Detect which cell encompasses the target text, then output its [x, y] center coordinate. 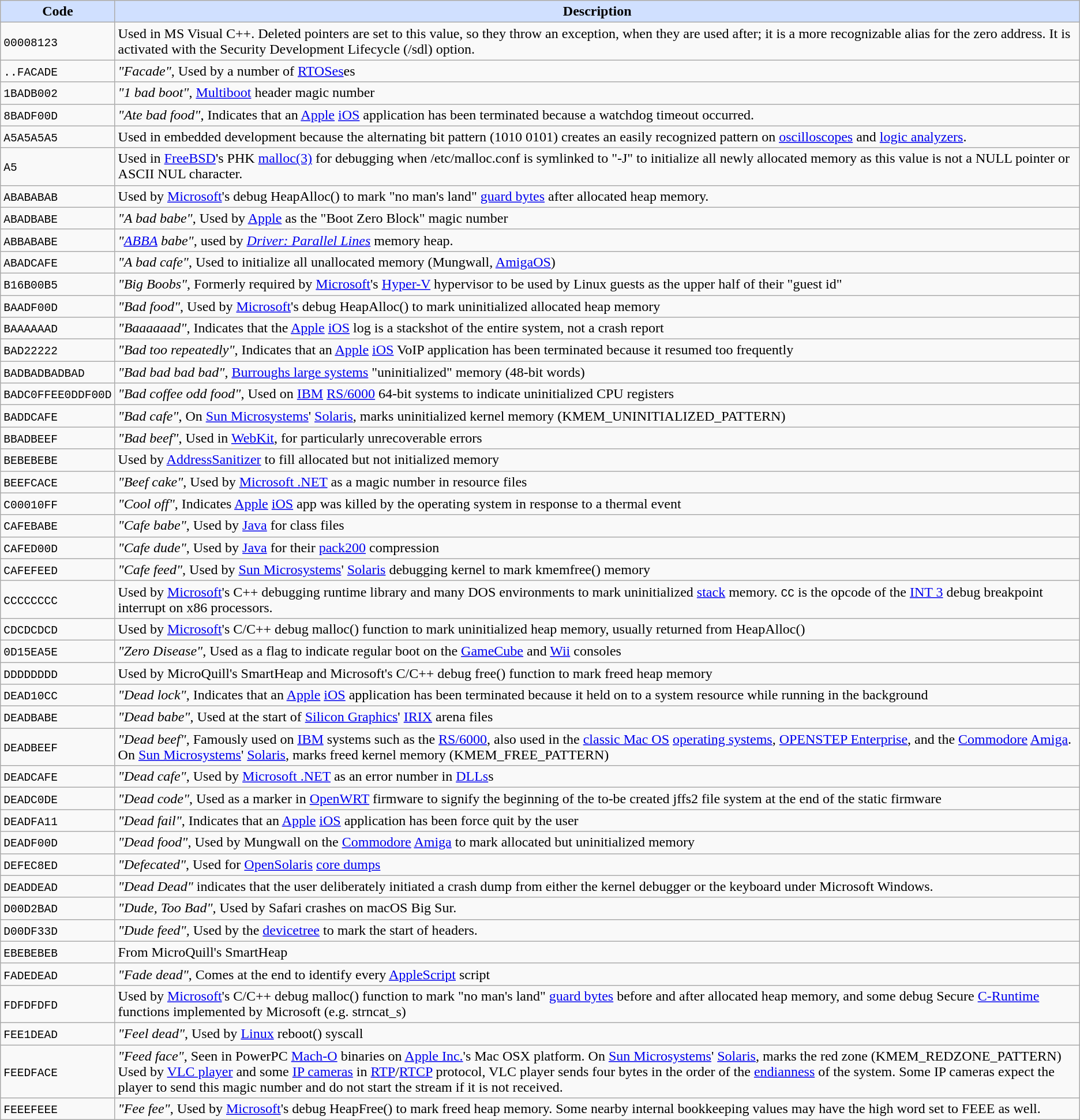
"Bad food", Used by Microsoft's debug HeapAlloc() to mark uninitialized allocated heap memory [597, 306]
BADBADBADBAD [58, 372]
..FACADE [58, 71]
DEADCAFE [58, 777]
1BADB002 [58, 93]
BAADF00D [58, 306]
From MicroQuill's SmartHeap [597, 952]
"Ate bad food", Indicates that an Apple iOS application has been terminated because a watchdog timeout occurred. [597, 115]
"Dead code", Used as a marker in OpenWRT firmware to signify the beginning of the to-be created jffs2 file system at the end of the static firmware [597, 799]
"Bad beef", Used in WebKit, for particularly unrecoverable errors [597, 438]
"Dude feed", Used by the devicetree to mark the start of headers. [597, 930]
D00DF33D [58, 930]
"Cafe dude", Used by Java for their pack200 compression [597, 548]
FADEDEAD [58, 974]
"A bad babe", Used by Apple as the "Boot Zero Block" magic number [597, 218]
"Cafe babe", Used by Java for class files [597, 526]
CAFED00D [58, 548]
"Bad too repeatedly", Indicates that an Apple iOS VoIP application has been terminated because it resumed too frequently [597, 350]
CAFEFEED [58, 570]
BADDCAFE [58, 416]
"1 bad boot", Multiboot header magic number [597, 93]
DEADC0DE [58, 799]
Used by AddressSanitizer to fill allocated but not initialized memory [597, 460]
"Dead cafe", Used by Microsoft .NET as an error number in DLLss [597, 777]
"Dead Dead" indicates that the user deliberately initiated a crash dump from either the kernel debugger or the keyboard under Microsoft Windows. [597, 886]
ABADBABE [58, 218]
8BADF00D [58, 115]
FEEDFACE [58, 1071]
Used by MicroQuill's SmartHeap and Microsoft's C/C++ debug free() function to mark freed heap memory [597, 673]
DEADF00D [58, 842]
"Facade", Used by a number of RTOSeses [597, 71]
FEE1DEAD [58, 1033]
FEEEFEEE [58, 1109]
CCCCCCCC [58, 599]
"Feel dead", Used by Linux reboot() syscall [597, 1033]
"Bad coffee odd food", Used on IBM RS/6000 64-bit systems to indicate uninitialized CPU registers [597, 394]
DEFEC8ED [58, 864]
Used by Microsoft's debug HeapAlloc() to mark "no man's land" guard bytes after allocated heap memory. [597, 196]
Code [58, 12]
"ABBA babe", used by Driver: Parallel Lines memory heap. [597, 240]
BADC0FFEE0DDF00D [58, 394]
DEAD10CC [58, 695]
DEADFA11 [58, 821]
00008123 [58, 42]
DEADDEAD [58, 886]
B16B00B5 [58, 284]
A5 [58, 166]
BEBEBEBE [58, 460]
"Bad cafe", On Sun Microsystems' Solaris, marks uninitialized kernel memory (KMEM_UNINITIALIZED_PATTERN) [597, 416]
ABADCAFE [58, 262]
BAAAAAAD [58, 328]
"Fade dead", Comes at the end to identify every AppleScript script [597, 974]
CDCDCDCD [58, 629]
C00010FF [58, 504]
CAFEBABE [58, 526]
FDFDFDFD [58, 1004]
"Beef cake", Used by Microsoft .NET as a magic number in resource files [597, 482]
"Bad bad bad bad", Burroughs large systems "uninitialized" memory (48-bit words) [597, 372]
"Dead lock", Indicates that an Apple iOS application has been terminated because it held on to a system resource while running in the background [597, 695]
"Defecated", Used for OpenSolaris core dumps [597, 864]
0D15EA5E [58, 651]
BBADBEEF [58, 438]
"Dead fail", Indicates that an Apple iOS application has been force quit by the user [597, 821]
Used by Microsoft's C/C++ debug malloc() function to mark uninitialized heap memory, usually returned from HeapAlloc() [597, 629]
BEEFCACE [58, 482]
D00D2BAD [58, 908]
"Dude, Too Bad", Used by Safari crashes on macOS Big Sur. [597, 908]
"Zero Disease", Used as a flag to indicate regular boot on the GameCube and Wii consoles [597, 651]
"Baaaaaad", Indicates that the Apple iOS log is a stackshot of the entire system, not a crash report [597, 328]
"Dead babe", Used at the start of Silicon Graphics' IRIX arena files [597, 717]
"Big Boobs", Formerly required by Microsoft's Hyper-V hypervisor to be used by Linux guests as the upper half of their "guest id" [597, 284]
"Cafe feed", Used by Sun Microsystems' Solaris debugging kernel to mark kmemfree() memory [597, 570]
DEADBABE [58, 717]
A5A5A5A5 [58, 137]
ABBABABE [58, 240]
EBEBEBEB [58, 952]
"Dead food", Used by Mungwall on the Commodore Amiga to mark allocated but uninitialized memory [597, 842]
ABABABAB [58, 196]
Description [597, 12]
BAD22222 [58, 350]
DEADBEEF [58, 747]
DDDDDDDD [58, 673]
"Cool off", Indicates Apple iOS app was killed by the operating system in response to a thermal event [597, 504]
"A bad cafe", Used to initialize all unallocated memory (Mungwall, AmigaOS) [597, 262]
